Capture the cell that displays the provided text and extract its [x, y] central coordinate. 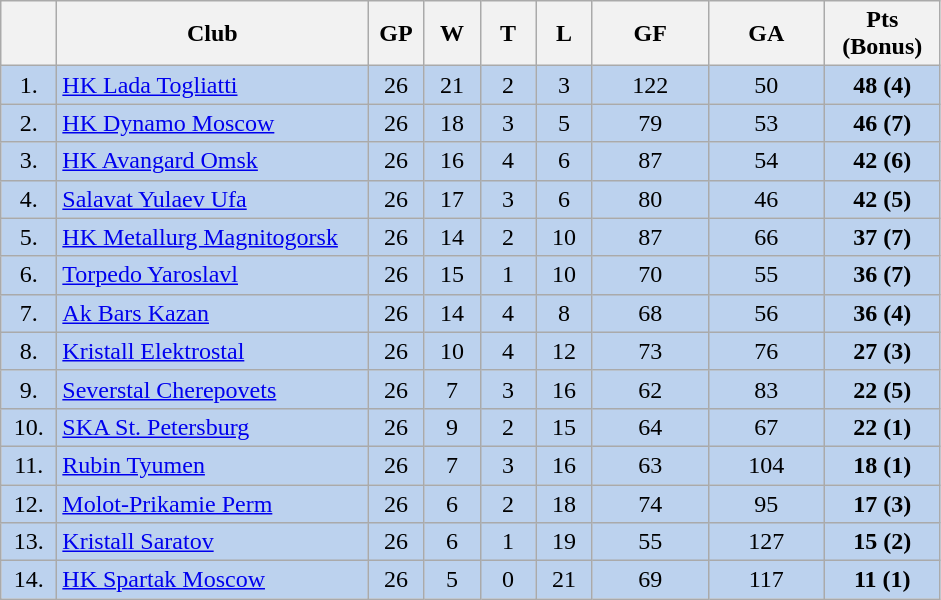
Torpedo Yaroslavl [212, 275]
HK Lada Togliatti [212, 85]
4. [29, 199]
Club [212, 34]
T [508, 34]
HK Dynamo Moscow [212, 123]
104 [766, 465]
5. [29, 237]
122 [650, 85]
46 (7) [882, 123]
11. [29, 465]
SKA St. Petersburg [212, 427]
13. [29, 542]
127 [766, 542]
80 [650, 199]
8 [564, 313]
66 [766, 237]
9. [29, 389]
3. [29, 161]
36 (4) [882, 313]
48 (4) [882, 85]
12 [564, 351]
42 (5) [882, 199]
GF [650, 34]
L [564, 34]
6. [29, 275]
Kristall Elektrostal [212, 351]
GP [396, 34]
69 [650, 580]
37 (7) [882, 237]
1. [29, 85]
19 [564, 542]
42 (6) [882, 161]
79 [650, 123]
0 [508, 580]
22 (1) [882, 427]
Kristall Saratov [212, 542]
W [452, 34]
HK Metallurg Magnitogorsk [212, 237]
74 [650, 503]
27 (3) [882, 351]
8. [29, 351]
18 (1) [882, 465]
12. [29, 503]
83 [766, 389]
Molot-Prikamie Perm [212, 503]
2. [29, 123]
15 (2) [882, 542]
53 [766, 123]
14. [29, 580]
17 (3) [882, 503]
62 [650, 389]
56 [766, 313]
50 [766, 85]
67 [766, 427]
70 [650, 275]
54 [766, 161]
76 [766, 351]
Ak Bars Kazan [212, 313]
95 [766, 503]
HK Avangard Omsk [212, 161]
Rubin Tyumen [212, 465]
7. [29, 313]
Pts (Bonus) [882, 34]
10. [29, 427]
17 [452, 199]
36 (7) [882, 275]
22 (5) [882, 389]
68 [650, 313]
Salavat Yulaev Ufa [212, 199]
11 (1) [882, 580]
9 [452, 427]
46 [766, 199]
63 [650, 465]
HK Spartak Moscow [212, 580]
GA [766, 34]
64 [650, 427]
117 [766, 580]
73 [650, 351]
Severstal Cherepovets [212, 389]
